Scan for the cell matching the given text and deliver its (x, y) coordinate at center. 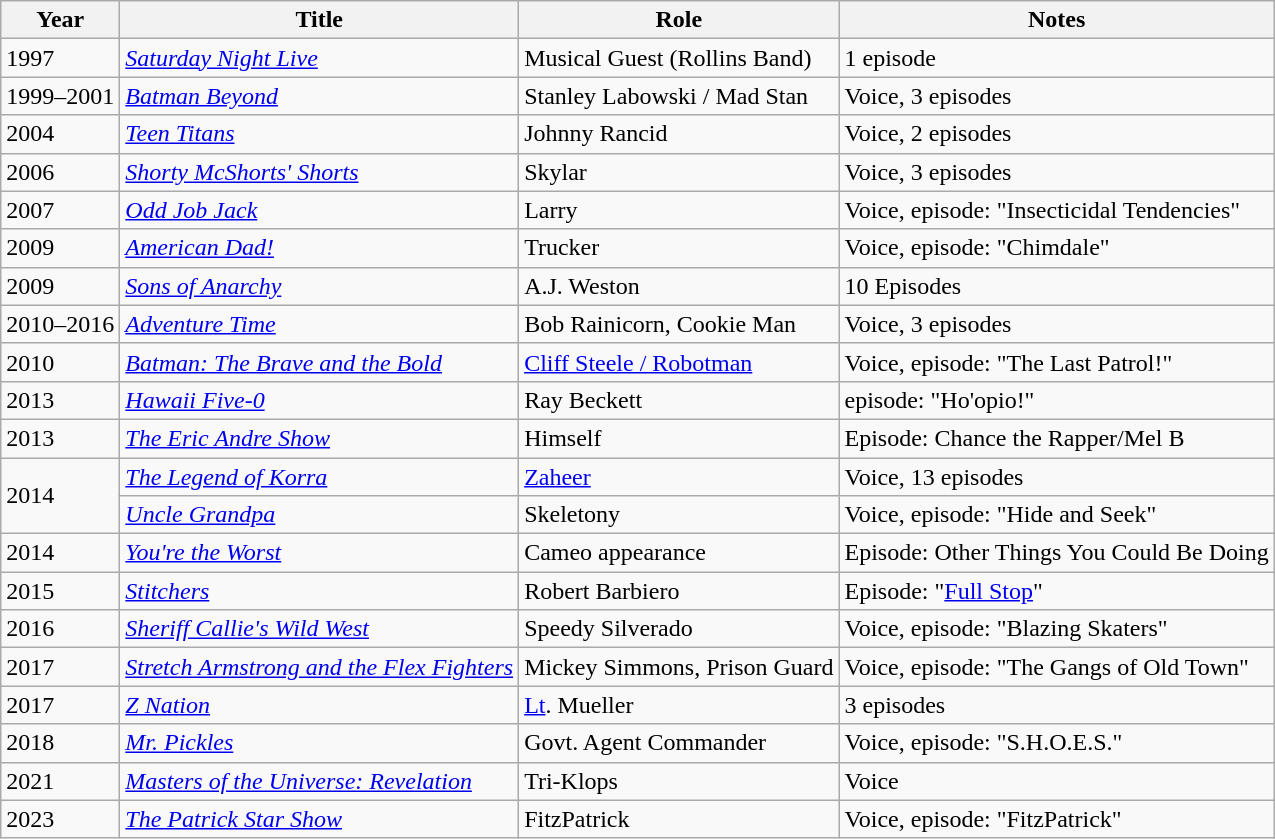
Sheriff Callie's Wild West (320, 629)
Voice, episode: "FitzPatrick" (1056, 819)
FitzPatrick (679, 819)
Robert Barbiero (679, 591)
Trucker (679, 248)
3 episodes (1056, 705)
Z Nation (320, 705)
The Legend of Korra (320, 477)
Stanley Labowski / Mad Stan (679, 96)
Zaheer (679, 477)
Ray Beckett (679, 400)
Notes (1056, 20)
Musical Guest (Rollins Band) (679, 58)
Skylar (679, 172)
episode: "Ho'opio!" (1056, 400)
Mickey Simmons, Prison Guard (679, 667)
Teen Titans (320, 134)
2010–2016 (60, 324)
Voice, episode: "Hide and Seek" (1056, 515)
Episode: Other Things You Could Be Doing (1056, 553)
The Patrick Star Show (320, 819)
2023 (60, 819)
You're the Worst (320, 553)
Lt. Mueller (679, 705)
Adventure Time (320, 324)
Voice, episode: "Insecticidal Tendencies" (1056, 210)
2004 (60, 134)
1 episode (1056, 58)
Voice, episode: "The Last Patrol!" (1056, 362)
2010 (60, 362)
Title (320, 20)
Role (679, 20)
Voice, 13 episodes (1056, 477)
Odd Job Jack (320, 210)
Sons of Anarchy (320, 286)
A.J. Weston (679, 286)
Cameo appearance (679, 553)
The Eric Andre Show (320, 438)
Skeletony (679, 515)
Cliff Steele / Robotman (679, 362)
Year (60, 20)
2018 (60, 743)
Voice, 2 episodes (1056, 134)
Voice, episode: "Blazing Skaters" (1056, 629)
Stitchers (320, 591)
Voice, episode: "The Gangs of Old Town" (1056, 667)
Stretch Armstrong and the Flex Fighters (320, 667)
Voice, episode: "S.H.O.E.S." (1056, 743)
Himself (679, 438)
Uncle Grandpa (320, 515)
American Dad! (320, 248)
Batman: The Brave and the Bold (320, 362)
2021 (60, 781)
1997 (60, 58)
10 Episodes (1056, 286)
Masters of the Universe: Revelation (320, 781)
Bob Rainicorn, Cookie Man (679, 324)
Episode: Chance the Rapper/Mel B (1056, 438)
2007 (60, 210)
Mr. Pickles (320, 743)
1999–2001 (60, 96)
Hawaii Five-0 (320, 400)
Johnny Rancid (679, 134)
Voice, episode: "Chimdale" (1056, 248)
Batman Beyond (320, 96)
2016 (60, 629)
Speedy Silverado (679, 629)
Saturday Night Live (320, 58)
Shorty McShorts' Shorts (320, 172)
Voice (1056, 781)
2015 (60, 591)
Episode: "Full Stop" (1056, 591)
Govt. Agent Commander (679, 743)
Larry (679, 210)
Tri-Klops (679, 781)
2006 (60, 172)
